Provide the (x, y) coordinate of the cell's center where the given text is located.  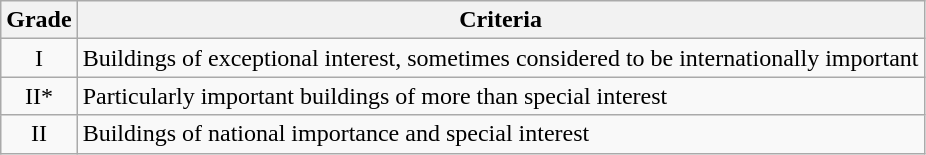
I (39, 58)
Criteria (500, 20)
Buildings of national importance and special interest (500, 134)
Buildings of exceptional interest, sometimes considered to be internationally important (500, 58)
II (39, 134)
II* (39, 96)
Grade (39, 20)
Particularly important buildings of more than special interest (500, 96)
